Identify which cell holds the provided text, then report its (X, Y) central coordinate. 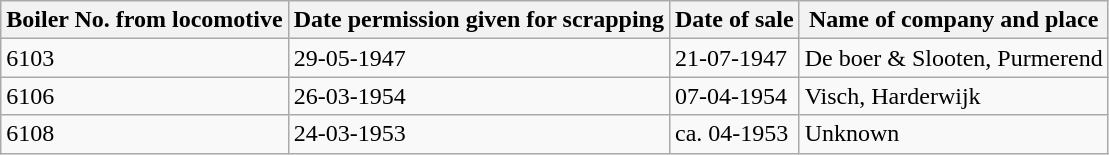
21-07-1947 (734, 58)
ca. 04-1953 (734, 134)
6103 (144, 58)
07-04-1954 (734, 96)
6106 (144, 96)
24-03-1953 (478, 134)
29-05-1947 (478, 58)
26-03-1954 (478, 96)
Boiler No. from locomotive (144, 20)
Date of sale (734, 20)
Name of company and place (954, 20)
6108 (144, 134)
De boer & Slooten, Purmerend (954, 58)
Unknown (954, 134)
Date permission given for scrapping (478, 20)
Visch, Harderwijk (954, 96)
